Search for the cell housing the specified text and yield its [X, Y] center coordinate. 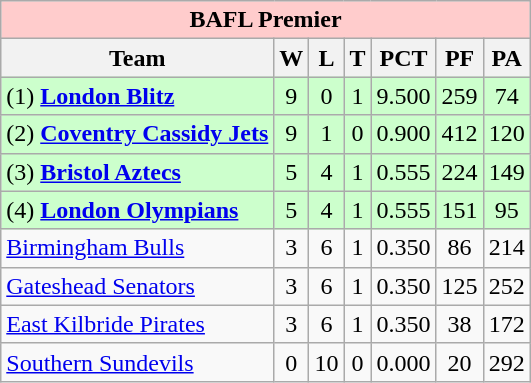
20 [460, 362]
259 [460, 96]
(3) Bristol Aztecs [138, 172]
Team [138, 58]
252 [506, 286]
(2) Coventry Cassidy Jets [138, 134]
0.900 [404, 134]
(1) London Blitz [138, 96]
214 [506, 248]
Southern Sundevils [138, 362]
412 [460, 134]
151 [460, 210]
10 [326, 362]
0.000 [404, 362]
L [326, 58]
172 [506, 324]
292 [506, 362]
74 [506, 96]
86 [460, 248]
BAFL Premier [266, 20]
PA [506, 58]
PF [460, 58]
T [358, 58]
38 [460, 324]
95 [506, 210]
224 [460, 172]
9.500 [404, 96]
149 [506, 172]
Birmingham Bulls [138, 248]
(4) London Olympians [138, 210]
Gateshead Senators [138, 286]
PCT [404, 58]
120 [506, 134]
East Kilbride Pirates [138, 324]
125 [460, 286]
W [292, 58]
